Identify which cell holds the provided text, then report its [X, Y] central coordinate. 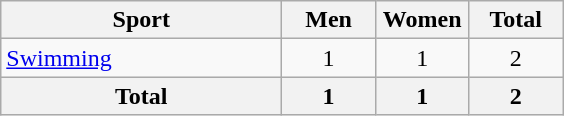
Men [329, 20]
Sport [142, 20]
Swimming [142, 58]
Women [422, 20]
